Detect which cell encompasses the target text, then output its [x, y] center coordinate. 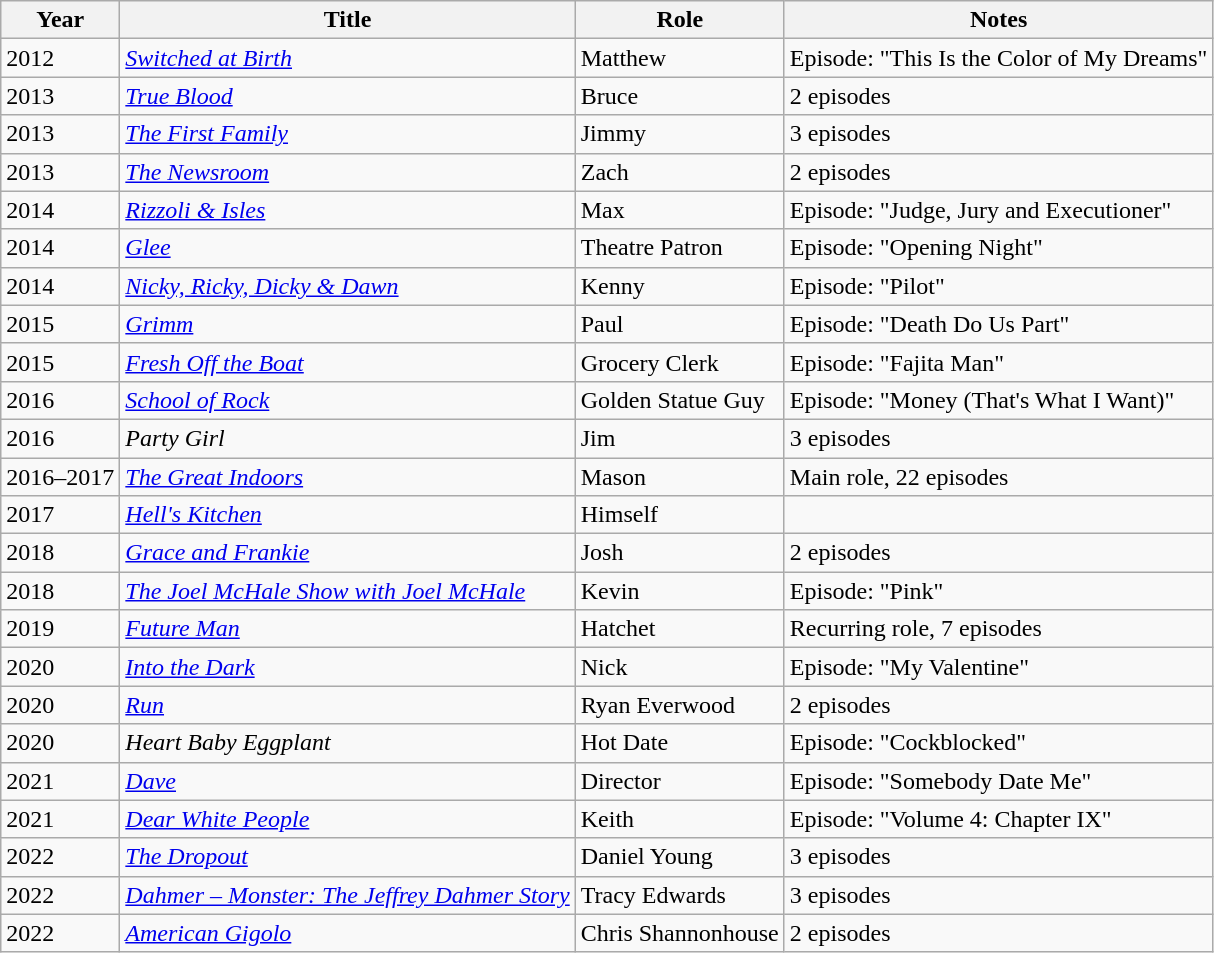
Rizzoli & Isles [348, 210]
Main role, 22 episodes [998, 477]
Heart Baby Eggplant [348, 743]
Jimmy [680, 134]
Paul [680, 324]
The Joel McHale Show with Joel McHale [348, 591]
Matthew [680, 58]
Hatchet [680, 629]
Dear White People [348, 819]
Hell's Kitchen [348, 515]
Recurring role, 7 episodes [998, 629]
The Newsroom [348, 172]
Jim [680, 438]
Golden Statue Guy [680, 400]
Notes [998, 20]
Kevin [680, 591]
Party Girl [348, 438]
Episode: "Cockblocked" [998, 743]
Episode: "Money (That's What I Want)" [998, 400]
Director [680, 781]
Episode: "Volume 4: Chapter IX" [998, 819]
Episode: "Pink" [998, 591]
Nicky, Ricky, Dicky & Dawn [348, 286]
Glee [348, 248]
American Gigolo [348, 933]
The First Family [348, 134]
Nick [680, 667]
The Great Indoors [348, 477]
Episode: "Somebody Date Me" [998, 781]
Mason [680, 477]
Episode: "Death Do Us Part" [998, 324]
Kenny [680, 286]
Into the Dark [348, 667]
Dahmer – Monster: The Jeffrey Dahmer Story [348, 895]
Himself [680, 515]
School of Rock [348, 400]
Josh [680, 553]
2019 [60, 629]
Year [60, 20]
Daniel Young [680, 857]
Grimm [348, 324]
Episode: "Fajita Man" [998, 362]
Zach [680, 172]
Tracy Edwards [680, 895]
Ryan Everwood [680, 705]
Hot Date [680, 743]
2012 [60, 58]
Fresh Off the Boat [348, 362]
Max [680, 210]
Role [680, 20]
Future Man [348, 629]
Episode: "Pilot" [998, 286]
True Blood [348, 96]
Episode: "Judge, Jury and Executioner" [998, 210]
2017 [60, 515]
Keith [680, 819]
Episode: "Opening Night" [998, 248]
The Dropout [348, 857]
Episode: "My Valentine" [998, 667]
Dave [348, 781]
Theatre Patron [680, 248]
2016–2017 [60, 477]
Chris Shannonhouse [680, 933]
Grace and Frankie [348, 553]
Title [348, 20]
Run [348, 705]
Bruce [680, 96]
Switched at Birth [348, 58]
Grocery Clerk [680, 362]
Episode: "This Is the Color of My Dreams" [998, 58]
